Provide the [X, Y] coordinate of the cell's center where the given text is located.  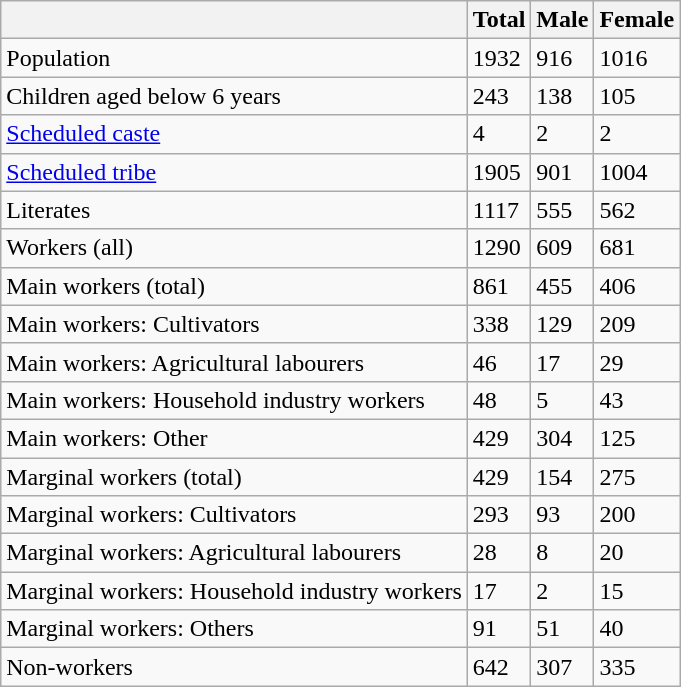
20 [637, 553]
901 [562, 172]
304 [562, 438]
Population [234, 58]
15 [637, 591]
Total [499, 20]
1905 [499, 172]
555 [562, 210]
Marginal workers (total) [234, 477]
1290 [499, 248]
5 [562, 400]
Literates [234, 210]
Main workers: Other [234, 438]
609 [562, 248]
Female [637, 20]
Marginal workers: Agricultural labourers [234, 553]
Marginal workers: Household industry workers [234, 591]
43 [637, 400]
29 [637, 362]
307 [562, 667]
48 [499, 400]
51 [562, 629]
916 [562, 58]
129 [562, 324]
455 [562, 286]
338 [499, 324]
243 [499, 96]
Main workers: Household industry workers [234, 400]
Male [562, 20]
200 [637, 515]
209 [637, 324]
8 [562, 553]
1004 [637, 172]
1932 [499, 58]
4 [499, 134]
138 [562, 96]
562 [637, 210]
Workers (all) [234, 248]
293 [499, 515]
Scheduled tribe [234, 172]
1016 [637, 58]
91 [499, 629]
Main workers (total) [234, 286]
93 [562, 515]
861 [499, 286]
Non-workers [234, 667]
Scheduled caste [234, 134]
154 [562, 477]
105 [637, 96]
335 [637, 667]
Marginal workers: Cultivators [234, 515]
681 [637, 248]
275 [637, 477]
406 [637, 286]
125 [637, 438]
40 [637, 629]
28 [499, 553]
Main workers: Agricultural labourers [234, 362]
Main workers: Cultivators [234, 324]
1117 [499, 210]
46 [499, 362]
Children aged below 6 years [234, 96]
Marginal workers: Others [234, 629]
642 [499, 667]
